Output the [x, y] coordinate of the center of the cell containing the given text.  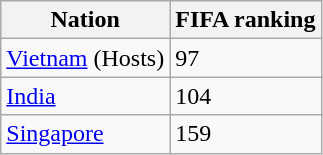
97 [246, 58]
Nation [86, 20]
India [86, 96]
Vietnam (Hosts) [86, 58]
Singapore [86, 134]
FIFA ranking [246, 20]
104 [246, 96]
159 [246, 134]
